Detect which cell encompasses the target text, then output its [x, y] center coordinate. 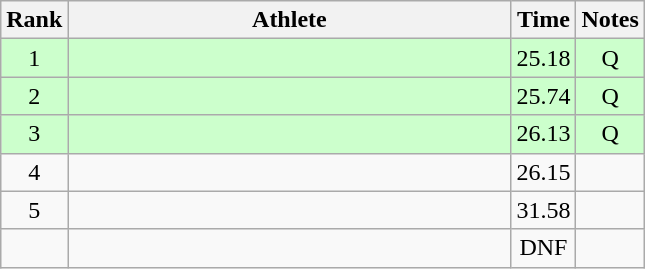
1 [34, 58]
5 [34, 210]
26.13 [544, 134]
DNF [544, 248]
26.15 [544, 172]
25.74 [544, 96]
3 [34, 134]
Time [544, 20]
25.18 [544, 58]
Rank [34, 20]
2 [34, 96]
Notes [610, 20]
4 [34, 172]
Athlete [290, 20]
31.58 [544, 210]
